Output the [X, Y] coordinate of the center of the cell containing the given text.  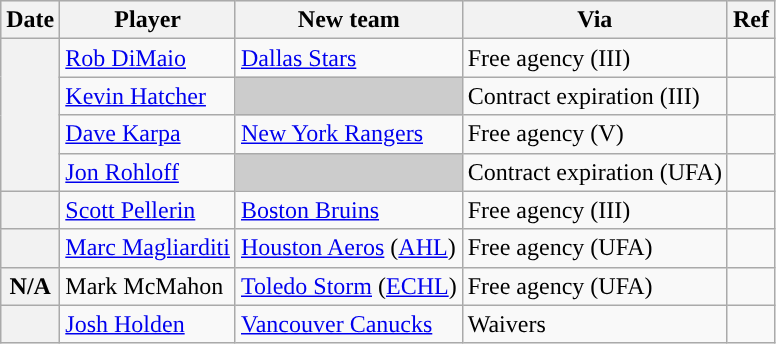
Ref [750, 20]
Kevin Hatcher [148, 96]
Josh Holden [148, 324]
Date [30, 20]
Jon Rohloff [148, 172]
Via [594, 20]
Contract expiration (III) [594, 96]
Contract expiration (UFA) [594, 172]
Boston Bruins [348, 210]
Marc Magliarditi [148, 248]
Mark McMahon [148, 286]
Toledo Storm (ECHL) [348, 286]
Free agency (V) [594, 134]
Houston Aeros (AHL) [348, 248]
Vancouver Canucks [348, 324]
Dave Karpa [148, 134]
New York Rangers [348, 134]
New team [348, 20]
N/A [30, 286]
Player [148, 20]
Dallas Stars [348, 58]
Rob DiMaio [148, 58]
Scott Pellerin [148, 210]
Waivers [594, 324]
